Pinpoint the cell where the given text exists, returning its [x, y] midpoint coordinate. 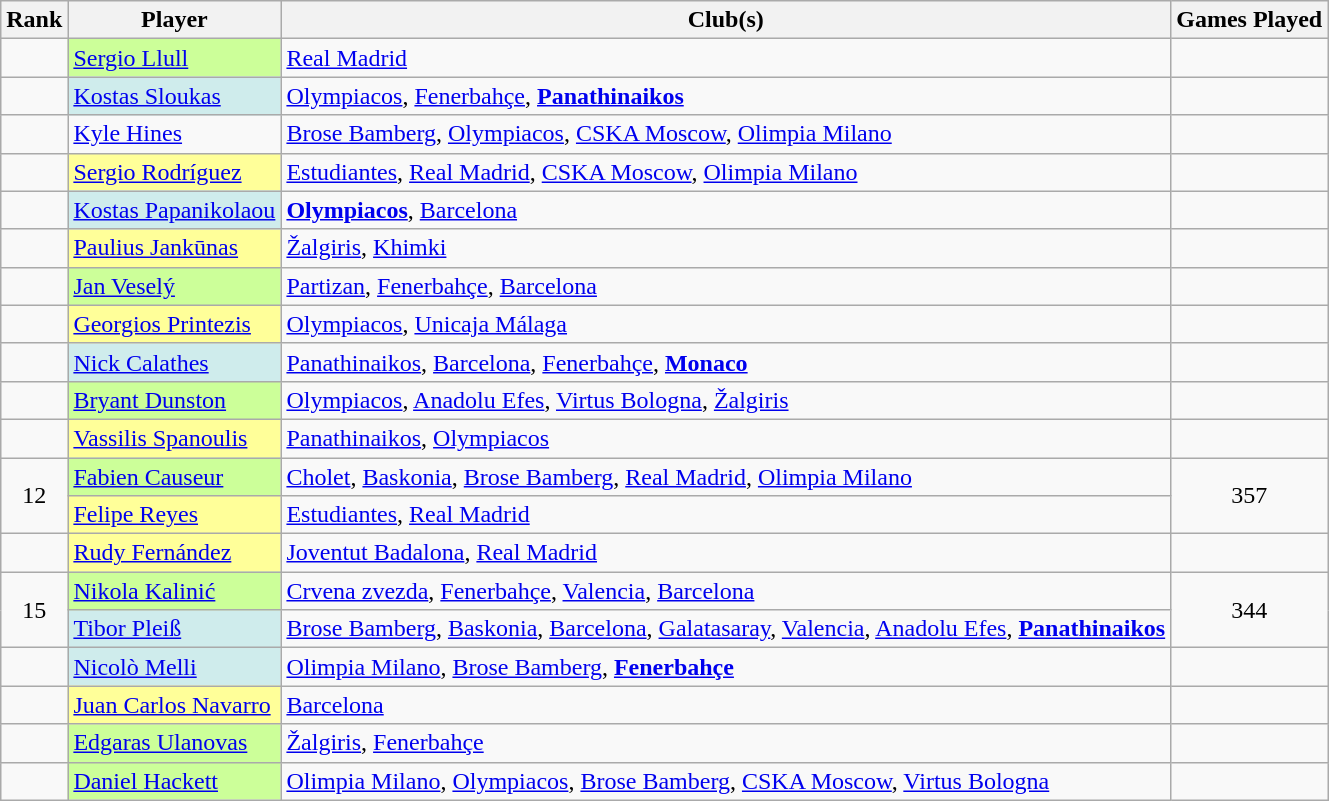
Nikola Kalinić [174, 591]
Paulius Jankūnas [174, 248]
Žalgiris, Fenerbahçe [726, 743]
Crvena zvezda, Fenerbahçe, Valencia, Barcelona [726, 591]
Rudy Fernández [174, 553]
Games Played [1250, 20]
Real Madrid [726, 58]
Felipe Reyes [174, 515]
Olimpia Milano, Brose Bamberg, Fenerbahçe [726, 667]
Nicolò Melli [174, 667]
Estudiantes, Real Madrid [726, 515]
Olympiacos, Barcelona [726, 210]
Edgaras Ulanovas [174, 743]
Sergio Llull [174, 58]
Nick Calathes [174, 362]
Juan Carlos Navarro [174, 705]
Olympiacos, Unicaja Málaga [726, 324]
Panathinaikos, Barcelona, Fenerbahçe, Monaco [726, 362]
Olimpia Milano, Olympiacos, Brose Bamberg, CSKA Moscow, Virtus Bologna [726, 781]
Cholet, Baskonia, Brose Bamberg, Real Madrid, Olimpia Milano [726, 477]
12 [34, 496]
Joventut Badalona, Real Madrid [726, 553]
Tibor Pleiß [174, 629]
Partizan, Fenerbahçe, Barcelona [726, 286]
Olympiacos, Fenerbahçe, Panathinaikos [726, 96]
Panathinaikos, Olympiacos [726, 438]
Kyle Hines [174, 134]
Kostas Papanikolaou [174, 210]
357 [1250, 496]
Žalgiris, Khimki [726, 248]
Georgios Printezis [174, 324]
Kostas Sloukas [174, 96]
Vassilis Spanoulis [174, 438]
Barcelona [726, 705]
Daniel Hackett [174, 781]
344 [1250, 610]
Estudiantes, Real Madrid, CSKA Moscow, Olimpia Milano [726, 172]
Fabien Causeur [174, 477]
Rank [34, 20]
Player [174, 20]
Brose Bamberg, Olympiacos, CSKA Moscow, Olimpia Milano [726, 134]
Brose Bamberg, Baskonia, Barcelona, Galatasaray, Valencia, Anadolu Efes, Panathinaikos [726, 629]
Bryant Dunston [174, 400]
Olympiacos, Anadolu Efes, Virtus Bologna, Žalgiris [726, 400]
Jan Veselý [174, 286]
Sergio Rodríguez [174, 172]
Club(s) [726, 20]
15 [34, 610]
